Extract the (x, y) coordinate from the center of the cell holding the provided text.  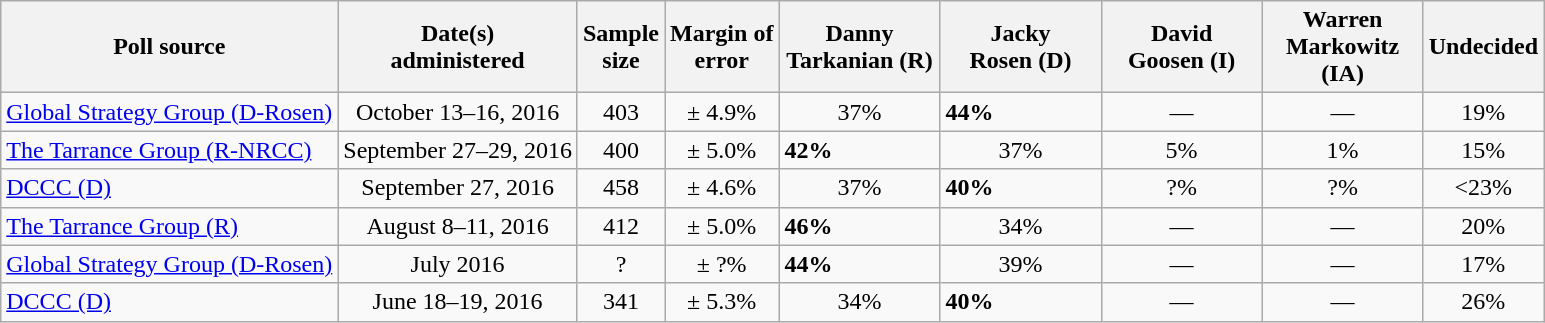
26% (1483, 302)
± 5.3% (722, 302)
± 4.6% (722, 188)
Samplesize (620, 47)
June 18–19, 2016 (458, 302)
August 8–11, 2016 (458, 226)
412 (620, 226)
WarrenMarkowitz (IA) (1342, 47)
400 (620, 150)
42% (860, 150)
1% (1342, 150)
DannyTarkanian (R) (860, 47)
20% (1483, 226)
July 2016 (458, 264)
October 13–16, 2016 (458, 112)
September 27–29, 2016 (458, 150)
46% (860, 226)
Margin oferror (722, 47)
341 (620, 302)
? (620, 264)
JackyRosen (D) (1020, 47)
19% (1483, 112)
Date(s)administered (458, 47)
± 4.9% (722, 112)
<23% (1483, 188)
September 27, 2016 (458, 188)
± ?% (722, 264)
DavidGoosen (I) (1182, 47)
403 (620, 112)
15% (1483, 150)
39% (1020, 264)
458 (620, 188)
The Tarrance Group (R-NRCC) (170, 150)
5% (1182, 150)
Poll source (170, 47)
The Tarrance Group (R) (170, 226)
17% (1483, 264)
Undecided (1483, 47)
